Capture the cell that displays the provided text and extract its [x, y] central coordinate. 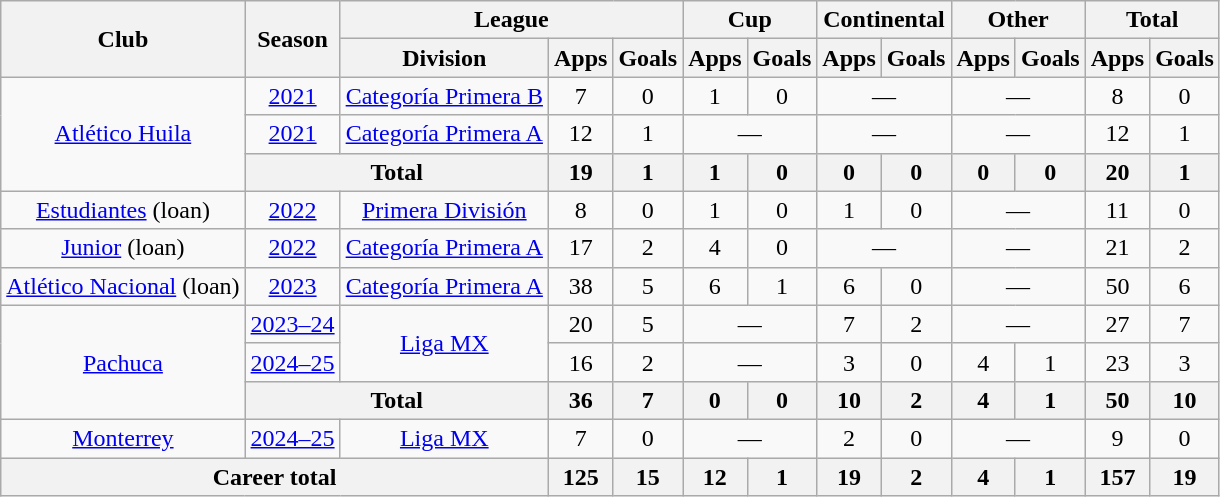
Estudiantes (loan) [123, 210]
Club [123, 39]
Career total [275, 477]
2023 [292, 286]
Monterrey [123, 438]
157 [1117, 477]
Primera División [444, 210]
23 [1117, 362]
9 [1117, 438]
11 [1117, 210]
Atlético Huila [123, 134]
15 [648, 477]
Division [444, 58]
Categoría Primera B [444, 96]
16 [580, 362]
Junior (loan) [123, 248]
Cup [750, 20]
125 [580, 477]
Pachuca [123, 362]
Continental [884, 20]
Season [292, 39]
36 [580, 400]
27 [1117, 324]
38 [580, 286]
League [512, 20]
2023–24 [292, 324]
21 [1117, 248]
17 [580, 248]
Other [1018, 20]
Atlético Nacional (loan) [123, 286]
